From the cell containing the given text, extract its center point as (x, y) coordinate. 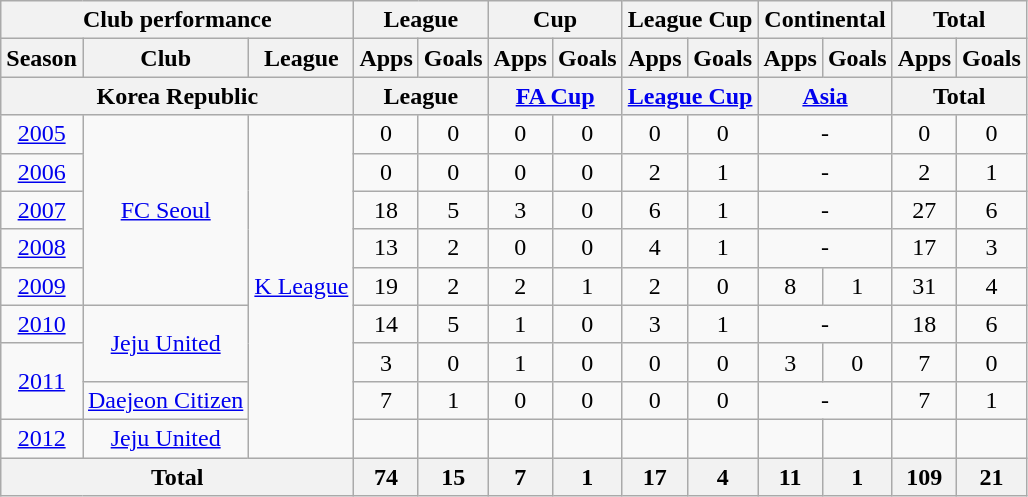
FA Cup (555, 96)
Asia (825, 96)
74 (386, 477)
2007 (42, 210)
Korea Republic (178, 96)
Continental (825, 20)
8 (790, 286)
31 (924, 286)
Club (165, 58)
13 (386, 248)
2010 (42, 324)
Season (42, 58)
2009 (42, 286)
FC Seoul (165, 210)
15 (453, 477)
2008 (42, 248)
109 (924, 477)
2012 (42, 438)
14 (386, 324)
K League (302, 286)
21 (992, 477)
27 (924, 210)
Club performance (178, 20)
Cup (555, 20)
19 (386, 286)
2005 (42, 134)
Daejeon Citizen (165, 400)
2011 (42, 381)
2006 (42, 172)
11 (790, 477)
